Find where the given text appears and provide that cell's center as [X, Y] coordinate. 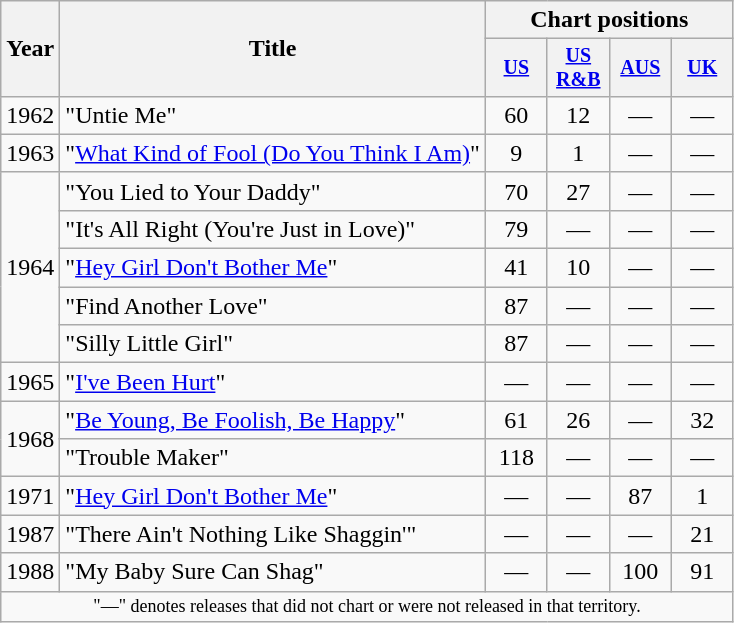
"I've Been Hurt" [273, 382]
12 [578, 115]
21 [702, 534]
"Silly Little Girl" [273, 344]
1962 [30, 115]
1968 [30, 439]
27 [578, 191]
1988 [30, 572]
AUS [640, 68]
"What Kind of Fool (Do You Think I Am)" [273, 153]
60 [516, 115]
1971 [30, 496]
"Untie Me" [273, 115]
Chart positions [609, 20]
26 [578, 420]
"Be Young, Be Foolish, Be Happy" [273, 420]
"Trouble Maker" [273, 458]
"You Lied to Your Daddy" [273, 191]
Title [273, 49]
UK [702, 68]
1963 [30, 153]
10 [578, 268]
32 [702, 420]
70 [516, 191]
"There Ain't Nothing Like Shaggin'" [273, 534]
61 [516, 420]
"My Baby Sure Can Shag" [273, 572]
100 [640, 572]
9 [516, 153]
"It's All Right (You're Just in Love)" [273, 229]
1987 [30, 534]
91 [702, 572]
1965 [30, 382]
"Find Another Love" [273, 306]
Year [30, 49]
"—" denotes releases that did not chart or were not released in that territory. [367, 606]
41 [516, 268]
USR&B [578, 68]
1964 [30, 267]
118 [516, 458]
US [516, 68]
79 [516, 229]
